Detect which cell encompasses the target text, then output its [X, Y] center coordinate. 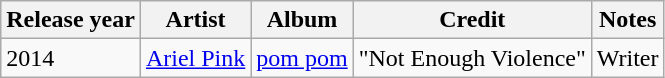
Notes [628, 20]
Artist [195, 20]
pom pom [302, 58]
Ariel Pink [195, 58]
2014 [71, 58]
Album [302, 20]
Writer [628, 58]
Credit [472, 20]
"Not Enough Violence" [472, 58]
Release year [71, 20]
